Provide the [x, y] coordinate of the cell's center where the given text is located.  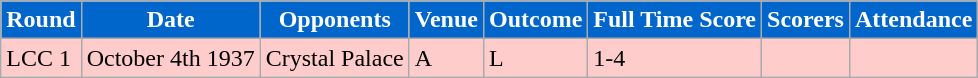
Crystal Palace [334, 58]
Round [41, 20]
A [446, 58]
1-4 [675, 58]
October 4th 1937 [170, 58]
Outcome [535, 20]
Attendance [913, 20]
L [535, 58]
Full Time Score [675, 20]
Scorers [806, 20]
Opponents [334, 20]
Date [170, 20]
Venue [446, 20]
LCC 1 [41, 58]
